Output the (x, y) coordinate of the center of the cell containing the given text.  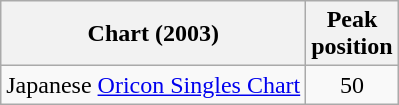
Chart (2003) (154, 34)
Japanese Oricon Singles Chart (154, 85)
50 (352, 85)
Peakposition (352, 34)
